From the cell containing the given text, extract its center point as (x, y) coordinate. 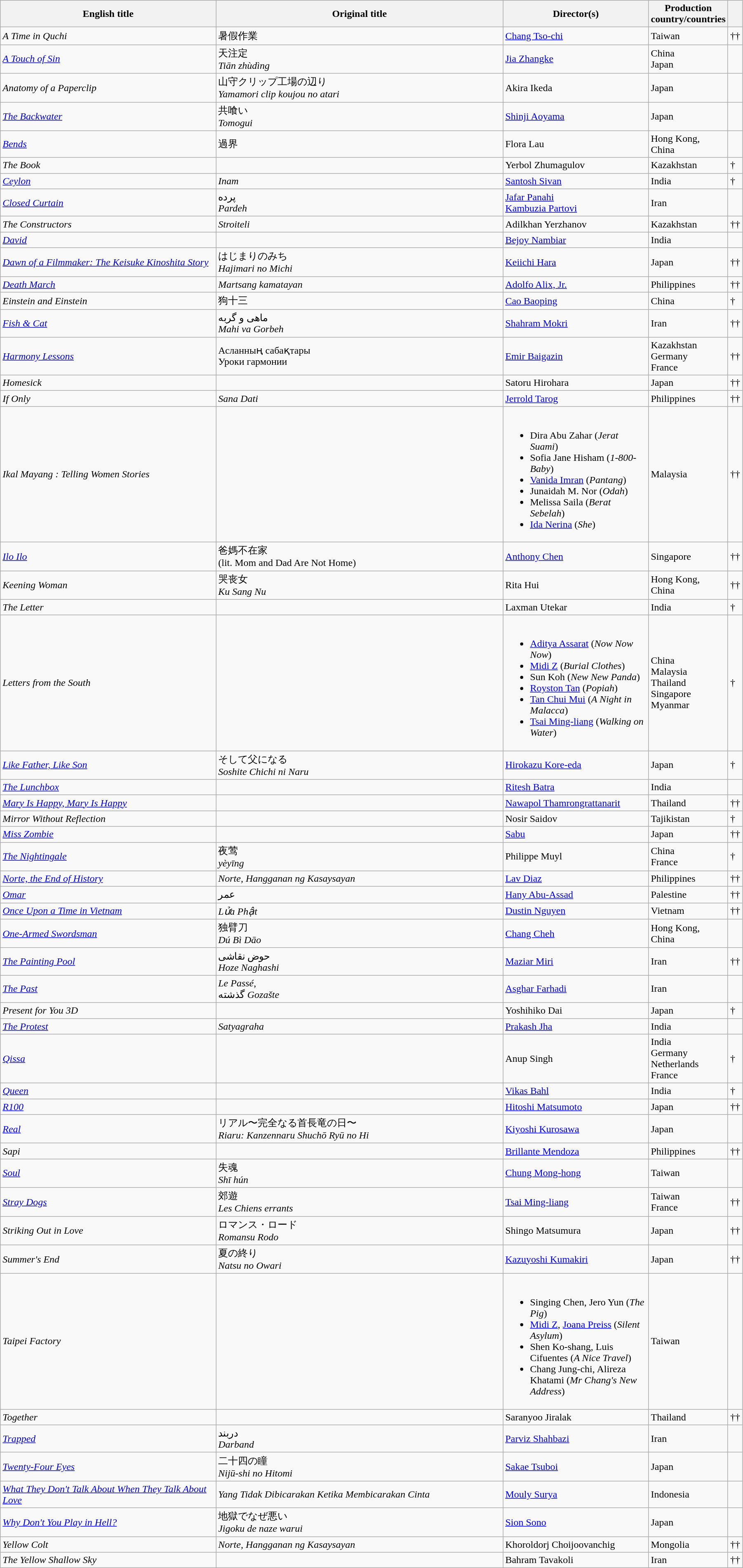
Trapped (108, 1439)
Original title (360, 14)
Indonesia (688, 1495)
Асланның сабақтарыУроки гармонии (360, 356)
Lửa Phật (360, 911)
Mary Is Happy, Mary Is Happy (108, 803)
Malaysia (688, 474)
暑假作業 (360, 36)
Kiyoshi Kurosawa (576, 1129)
Together (108, 1417)
ChinaFrance (688, 857)
عمر (360, 895)
Cao Baoping (576, 301)
TaiwanFrance (688, 1202)
Shingo Matsumura (576, 1230)
Adilkhan Yerzhanov (576, 224)
Sion Sono (576, 1522)
失魂Shī hún (360, 1173)
Inam (360, 181)
Saranyoo Jiralak (576, 1417)
Ilo Ilo (108, 556)
Maziar Miri (576, 961)
Emir Baigazin (576, 356)
哭丧女 Ku Sang Nu (360, 585)
One-Armed Swordsman (108, 934)
Letters from the South (108, 683)
Parviz Shahbazi (576, 1439)
Anatomy of a Paperclip (108, 88)
Yellow Colt (108, 1545)
Keening Woman (108, 585)
Chang Tso-chi (576, 36)
Mirror Without Reflection (108, 819)
Satoru Hirohara (576, 383)
Harmony Lessons (108, 356)
The Lunchbox (108, 787)
Yerbol Zhumagulov (576, 165)
Yang Tidak Dibicarakan Ketika Membicarakan Cinta (360, 1495)
Le Passé, گذشته Gozašte (360, 989)
The Protest (108, 1026)
Sakae Tsuboi (576, 1467)
Qissa (108, 1059)
Nosir Saidov (576, 819)
Dawn of a Filmmaker: The Keisuke Kinoshita Story (108, 262)
Taipei Factory (108, 1341)
What They Don't Talk About When They Talk About Love (108, 1495)
دربندDarband (360, 1439)
Mouly Surya (576, 1495)
Dustin Nguyen (576, 911)
ロマンス・ロードRomansu Rodo (360, 1230)
English title (108, 14)
Ceylon (108, 181)
Chang Cheh (576, 934)
Rita Hui (576, 585)
Soul (108, 1173)
Mongolia (688, 1545)
Singapore (688, 556)
پردهPardeh (360, 203)
Martsang kamatayan (360, 284)
Sapi (108, 1151)
Lav Diaz (576, 879)
Jerrold Tarog (576, 399)
Hitoshi Matsumoto (576, 1107)
حوض نقاشیHoze Naghashi (360, 961)
Tajikistan (688, 819)
Production country/countries (688, 14)
Kazuyoshi Kumakiri (576, 1259)
リアル〜完全なる首長竜の日〜Riaru: Kanzennaru Shuchō Ryū no Hi (360, 1129)
KazakhstanGermanyFrance (688, 356)
Flora Lau (576, 144)
郊遊Les Chiens errants (360, 1202)
夜莺yèyīng (360, 857)
The Letter (108, 607)
過界 (360, 144)
Death March (108, 284)
David (108, 240)
Bends (108, 144)
Vikas Bahl (576, 1091)
Anup Singh (576, 1059)
A Time in Quchi (108, 36)
ChinaMalaysiaThailandSingaporeMyanmar (688, 683)
Like Father, Like Son (108, 765)
Shahram Mokri (576, 323)
ماهی و گربهMahi va Gorbeh (360, 323)
Once Upon a Time in Vietnam (108, 911)
Sabu (576, 834)
Nawapol Thamrongrattanarit (576, 803)
Fish & Cat (108, 323)
Akira Ikeda (576, 88)
はじまりのみちHajimari no Michi (360, 262)
山守クリップ工場の辺りYamamori clip koujou no atari (360, 88)
Palestine (688, 895)
Queen (108, 1091)
二十四の瞳Nijū-shi no Hitomi (360, 1467)
The Past (108, 989)
Real (108, 1129)
Stray Dogs (108, 1202)
Jia Zhangke (576, 59)
Bahram Tavakoli (576, 1560)
The Nightingale (108, 857)
そして父になるSoshite Chichi ni Naru (360, 765)
R100 (108, 1107)
The Backwater (108, 117)
Satyagraha (360, 1026)
Keiichi Hara (576, 262)
夏の終りNatsu no Owari (360, 1259)
The Book (108, 165)
Prakash Jha (576, 1026)
Laxman Utekar (576, 607)
Ritesh Batra (576, 787)
Norte, the End of History (108, 879)
Jafar PanahiKambuzia Partovi (576, 203)
独臂刀Dú Bì Dāo (360, 934)
Bejoy Nambiar (576, 240)
天注定Tiān zhùdìng (360, 59)
Summer's End (108, 1259)
IndiaGermanyNetherlandsFrance (688, 1059)
Khoroldorj Choijoovanchig (576, 1545)
狗十三 (360, 301)
The Painting Pool (108, 961)
爸媽不在家(lit. Mom and Dad Are Not Home) (360, 556)
Director(s) (576, 14)
A Touch of Sin (108, 59)
Striking Out in Love (108, 1230)
Adolfo Alix, Jr. (576, 284)
Vietnam (688, 911)
Anthony Chen (576, 556)
Hirokazu Kore-eda (576, 765)
共喰いTomogui (360, 117)
Chung Mong-hong (576, 1173)
Why Don't You Play in Hell? (108, 1522)
Hany Abu-Assad (576, 895)
Closed Curtain (108, 203)
Dira Abu Zahar (Jerat Suami)Sofia Jane Hisham (1-800-Baby)Vanida Imran (Pantang)Junaidah M. Nor (Odah)Melissa Saila (Berat Sebelah)Ida Nerina (She) (576, 474)
地獄でなぜ悪いJigoku de naze warui (360, 1522)
China (688, 301)
Sana Dati (360, 399)
Ikal Mayang : Telling Women Stories (108, 474)
Santosh Sivan (576, 181)
Philippe Muyl (576, 857)
Homesick (108, 383)
The Constructors (108, 224)
Twenty-Four Eyes (108, 1467)
Yoshihiko Dai (576, 1010)
Brillante Mendoza (576, 1151)
Asghar Farhadi (576, 989)
Einstein and Einstein (108, 301)
Stroiteli (360, 224)
Shinji Aoyama (576, 117)
ChinaJapan (688, 59)
Tsai Ming-liang (576, 1202)
Miss Zombie (108, 834)
The Yellow Shallow Sky (108, 1560)
Omar (108, 895)
If Only (108, 399)
Present for You 3D (108, 1010)
